Determine the [X, Y] coordinate at the center of the cell enclosing the given text.  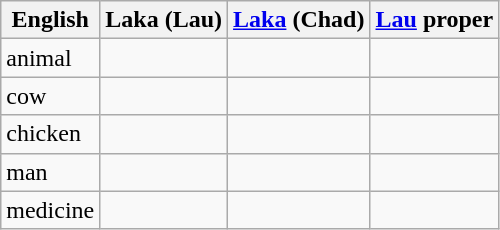
Laka (Lau) [164, 20]
cow [50, 96]
animal [50, 58]
medicine [50, 210]
man [50, 172]
Laka (Chad) [299, 20]
chicken [50, 134]
English [50, 20]
Lau proper [434, 20]
